From the cell containing the given text, extract its center point as (x, y) coordinate. 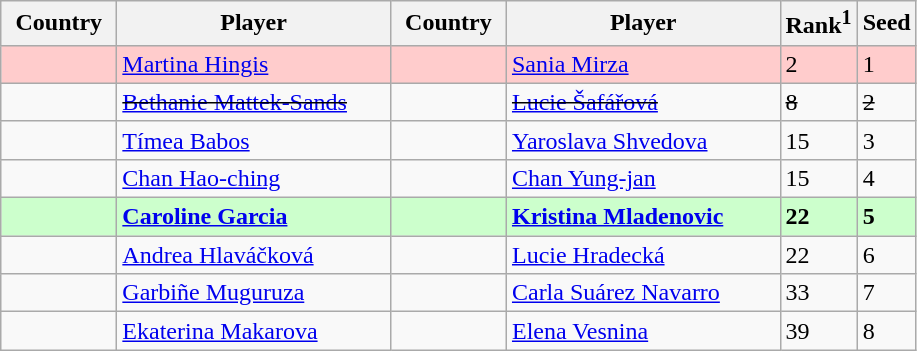
4 (886, 178)
Sania Mirza (643, 64)
5 (886, 217)
3 (886, 140)
Caroline Garcia (254, 217)
Tímea Babos (254, 140)
Kristina Mladenovic (643, 217)
Lucie Hradecká (643, 255)
Yaroslava Shvedova (643, 140)
Lucie Šafářová (643, 102)
33 (818, 293)
7 (886, 293)
Chan Yung-jan (643, 178)
Seed (886, 24)
39 (818, 331)
Carla Suárez Navarro (643, 293)
Martina Hingis (254, 64)
Elena Vesnina (643, 331)
Andrea Hlaváčková (254, 255)
6 (886, 255)
Garbiñe Muguruza (254, 293)
Ekaterina Makarova (254, 331)
Chan Hao-ching (254, 178)
Rank1 (818, 24)
1 (886, 64)
Bethanie Mattek-Sands (254, 102)
